Capture the cell that displays the provided text and extract its (x, y) central coordinate. 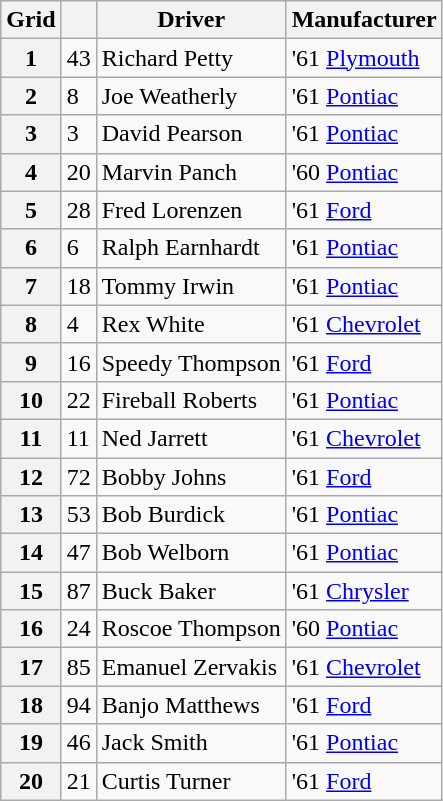
43 (78, 58)
87 (78, 591)
Bob Burdick (191, 515)
Bob Welborn (191, 553)
David Pearson (191, 134)
'61 Plymouth (364, 58)
Rex White (191, 324)
Bobby Johns (191, 477)
Manufacturer (364, 20)
Grid (31, 20)
53 (78, 515)
Speedy Thompson (191, 362)
94 (78, 705)
13 (31, 515)
17 (31, 667)
Roscoe Thompson (191, 629)
28 (78, 210)
15 (31, 591)
'61 Chrysler (364, 591)
21 (78, 781)
Ned Jarrett (191, 438)
2 (31, 96)
46 (78, 743)
24 (78, 629)
12 (31, 477)
Fireball Roberts (191, 400)
Richard Petty (191, 58)
Fred Lorenzen (191, 210)
Emanuel Zervakis (191, 667)
1 (31, 58)
Jack Smith (191, 743)
7 (31, 286)
Ralph Earnhardt (191, 248)
14 (31, 553)
22 (78, 400)
47 (78, 553)
72 (78, 477)
Driver (191, 20)
Marvin Panch (191, 172)
Joe Weatherly (191, 96)
Tommy Irwin (191, 286)
Banjo Matthews (191, 705)
5 (31, 210)
85 (78, 667)
Buck Baker (191, 591)
Curtis Turner (191, 781)
9 (31, 362)
19 (31, 743)
10 (31, 400)
